Find where the given text appears and provide that cell's center as [x, y] coordinate. 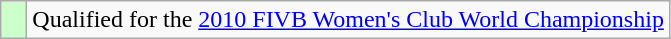
Qualified for the 2010 FIVB Women's Club World Championship [348, 20]
